Return the (x, y) coordinate for the center point of the cell that contains the specified text.  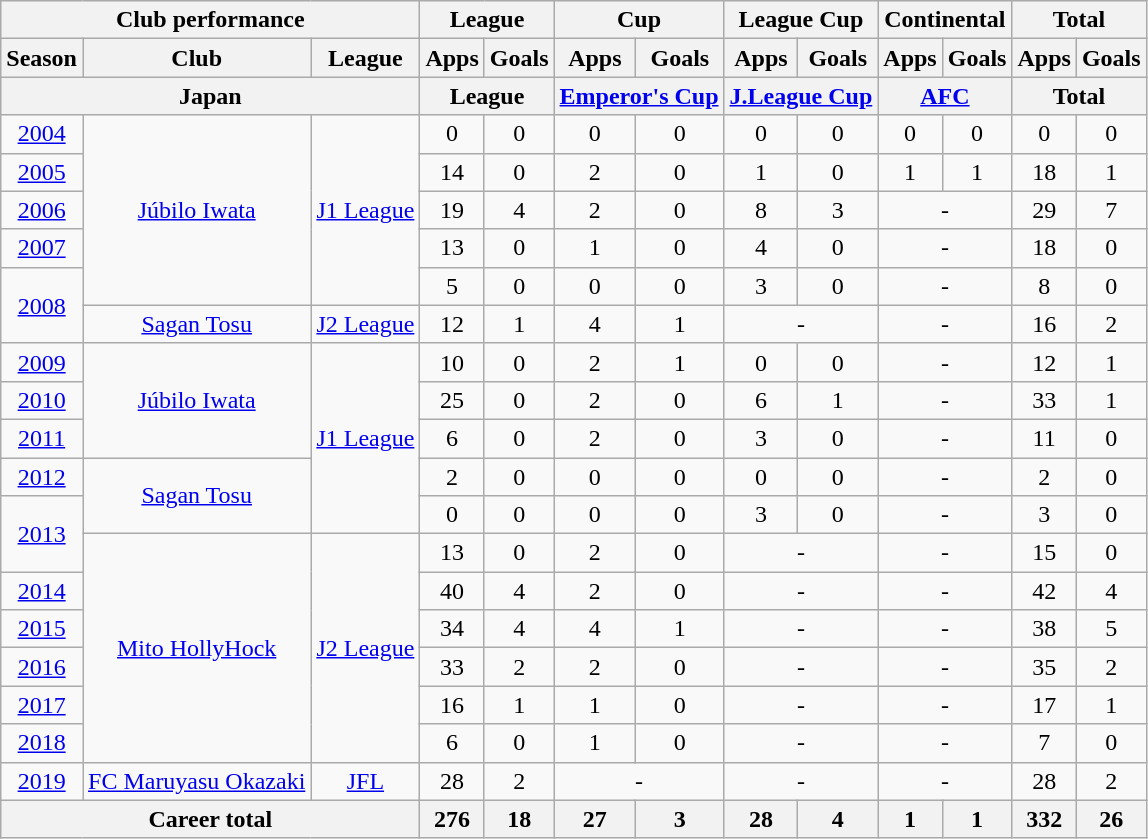
FC Maruyasu Okazaki (196, 781)
2014 (42, 591)
11 (1044, 438)
2015 (42, 629)
Japan (210, 96)
332 (1044, 819)
29 (1044, 210)
14 (452, 172)
2019 (42, 781)
2009 (42, 362)
2007 (42, 248)
JFL (366, 781)
26 (1111, 819)
2018 (42, 743)
2004 (42, 134)
2010 (42, 400)
Club (196, 58)
Career total (210, 819)
2012 (42, 477)
2005 (42, 172)
2016 (42, 667)
35 (1044, 667)
34 (452, 629)
10 (452, 362)
38 (1044, 629)
19 (452, 210)
2011 (42, 438)
2017 (42, 705)
AFC (945, 96)
Club performance (210, 20)
40 (452, 591)
276 (452, 819)
25 (452, 400)
League Cup (801, 20)
17 (1044, 705)
Emperor's Cup (639, 96)
J.League Cup (801, 96)
15 (1044, 553)
Mito HollyHock (196, 648)
42 (1044, 591)
Continental (945, 20)
Season (42, 58)
2013 (42, 534)
2008 (42, 305)
Cup (639, 20)
2006 (42, 210)
27 (595, 819)
